Identify which cell holds the provided text, then report its [x, y] central coordinate. 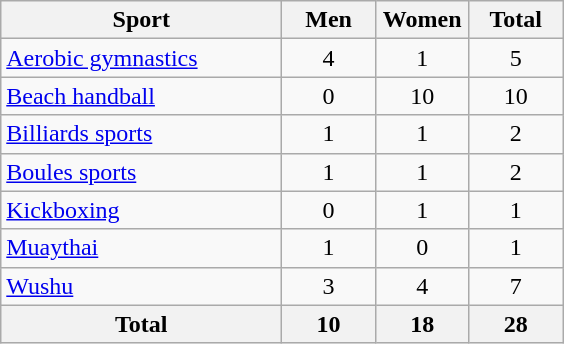
Billiards sports [142, 134]
Beach handball [142, 96]
7 [516, 286]
Kickboxing [142, 210]
Wushu [142, 286]
28 [516, 324]
18 [422, 324]
Muaythai [142, 248]
Women [422, 20]
Sport [142, 20]
Aerobic gymnastics [142, 58]
3 [329, 286]
Men [329, 20]
Boules sports [142, 172]
5 [516, 58]
